Search for the cell housing the specified text and yield its [X, Y] center coordinate. 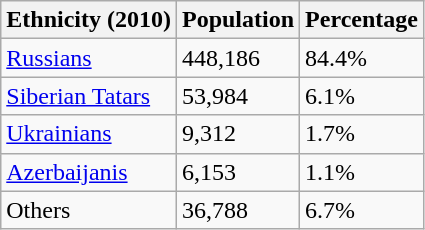
1.1% [362, 172]
Population [238, 20]
36,788 [238, 210]
Ukrainians [89, 134]
9,312 [238, 134]
Siberian Tatars [89, 96]
53,984 [238, 96]
Others [89, 210]
84.4% [362, 58]
Ethnicity (2010) [89, 20]
6,153 [238, 172]
Russians [89, 58]
448,186 [238, 58]
6.7% [362, 210]
1.7% [362, 134]
6.1% [362, 96]
Azerbaijanis [89, 172]
Percentage [362, 20]
